Extract the [X, Y] coordinate from the center of the cell holding the provided text.  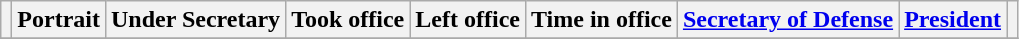
President [953, 20]
Portrait [59, 20]
Secretary of Defense [788, 20]
Took office [348, 20]
Time in office [601, 20]
Under Secretary [195, 20]
Left office [468, 20]
